Provide the (X, Y) coordinate of the cell's center where the given text is located.  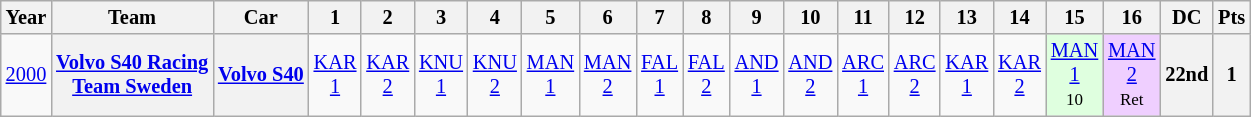
22nd (1186, 75)
FAL1 (660, 75)
15 (1074, 17)
Volvo S40 RacingTeam Sweden (132, 75)
2 (388, 17)
8 (706, 17)
14 (1020, 17)
16 (1132, 17)
AND1 (757, 75)
MAN1 (550, 75)
Team (132, 17)
Volvo S40 (261, 75)
10 (810, 17)
AND2 (810, 75)
7 (660, 17)
KNU2 (495, 75)
ARC1 (863, 75)
MAN2Ret (1132, 75)
2000 (26, 75)
DC (1186, 17)
13 (966, 17)
Year (26, 17)
MAN2 (608, 75)
Pts (1232, 17)
FAL2 (706, 75)
MAN110 (1074, 75)
12 (915, 17)
4 (495, 17)
KNU1 (441, 75)
11 (863, 17)
3 (441, 17)
ARC2 (915, 75)
6 (608, 17)
5 (550, 17)
9 (757, 17)
Car (261, 17)
